From the cell containing the given text, extract its center point as (X, Y) coordinate. 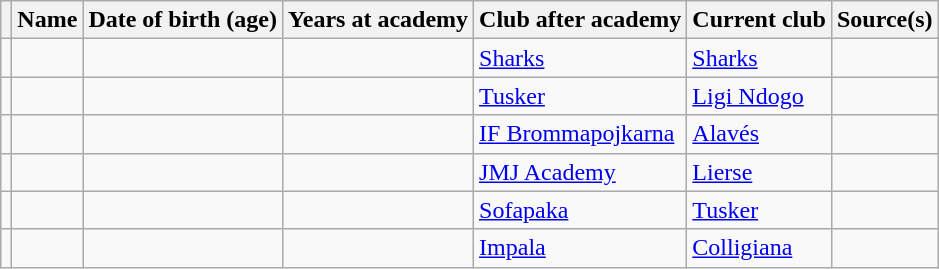
Ligi Ndogo (760, 96)
Club after academy (580, 20)
IF Brommapojkarna (580, 134)
Sofapaka (580, 210)
Colligiana (760, 248)
Lierse (760, 172)
Name (48, 20)
JMJ Academy (580, 172)
Source(s) (884, 20)
Alavés (760, 134)
Date of birth (age) (183, 20)
Years at academy (378, 20)
Current club (760, 20)
Impala (580, 248)
